Provide the (x, y) coordinate of the cell's center where the given text is located.  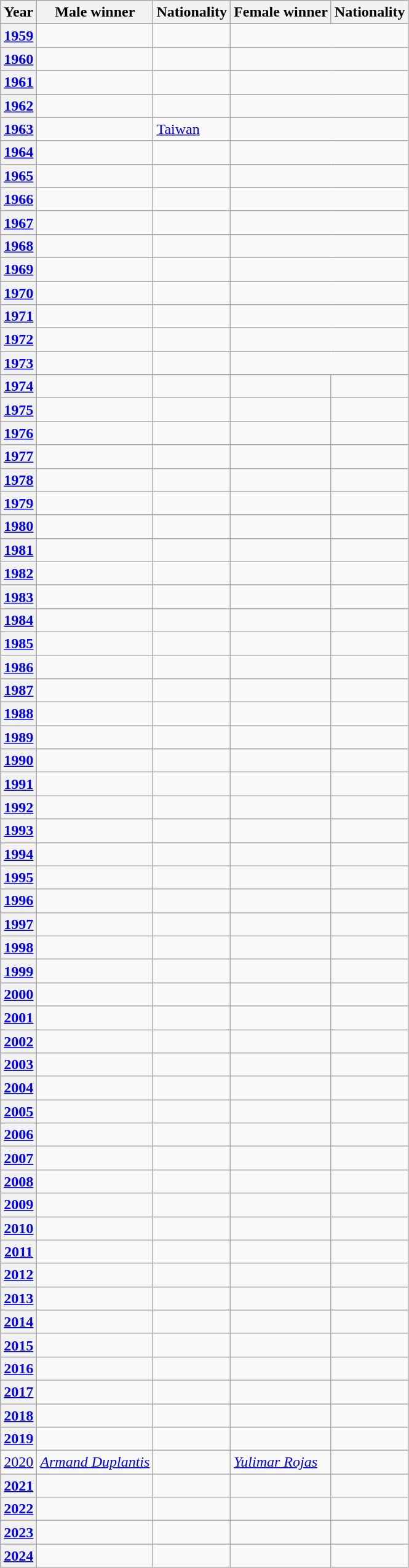
1990 (18, 761)
1988 (18, 714)
1964 (18, 152)
1961 (18, 82)
1960 (18, 59)
2000 (18, 994)
2020 (18, 1462)
Yulimar Rojas (281, 1462)
1974 (18, 386)
Male winner (95, 12)
2001 (18, 1017)
2003 (18, 1065)
1985 (18, 643)
1971 (18, 316)
2019 (18, 1439)
1976 (18, 433)
1981 (18, 550)
2014 (18, 1322)
1983 (18, 597)
1992 (18, 807)
Taiwan (192, 129)
Armand Duplantis (95, 1462)
2017 (18, 1392)
1959 (18, 36)
2009 (18, 1205)
1995 (18, 877)
2004 (18, 1088)
1996 (18, 901)
2024 (18, 1556)
1998 (18, 947)
1977 (18, 457)
Female winner (281, 12)
2016 (18, 1368)
1968 (18, 246)
2021 (18, 1486)
2013 (18, 1298)
2006 (18, 1135)
2002 (18, 1041)
1966 (18, 199)
1994 (18, 854)
1967 (18, 222)
1991 (18, 784)
1972 (18, 340)
2011 (18, 1252)
2005 (18, 1111)
2018 (18, 1415)
1970 (18, 293)
1980 (18, 527)
2022 (18, 1509)
2007 (18, 1158)
2012 (18, 1275)
1969 (18, 269)
1993 (18, 831)
2015 (18, 1345)
Year (18, 12)
1973 (18, 363)
1986 (18, 667)
2008 (18, 1182)
1978 (18, 480)
1965 (18, 176)
1963 (18, 129)
1984 (18, 620)
2010 (18, 1228)
1999 (18, 971)
2023 (18, 1532)
1987 (18, 691)
1962 (18, 106)
1997 (18, 924)
1989 (18, 737)
1979 (18, 503)
1975 (18, 410)
1982 (18, 573)
